Return [X, Y] of the center of cell containing provided text 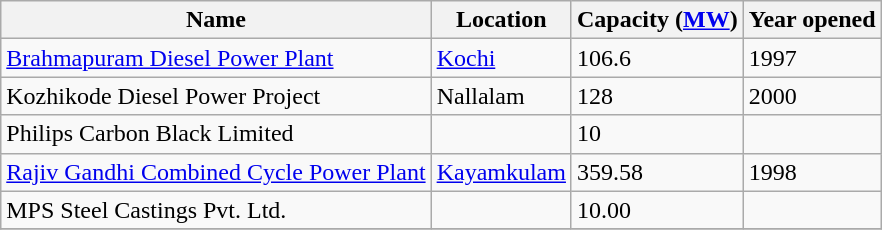
Nallalam [501, 96]
Rajiv Gandhi Combined Cycle Power Plant [216, 172]
2000 [812, 96]
Year opened [812, 20]
MPS Steel Castings Pvt. Ltd. [216, 210]
Name [216, 20]
10.00 [657, 210]
1998 [812, 172]
1997 [812, 58]
Capacity (MW) [657, 20]
Kozhikode Diesel Power Project [216, 96]
Philips Carbon Black Limited [216, 134]
10 [657, 134]
Location [501, 20]
Kayamkulam [501, 172]
Kochi [501, 58]
128 [657, 96]
359.58 [657, 172]
106.6 [657, 58]
Brahmapuram Diesel Power Plant [216, 58]
